Determine the [X, Y] coordinate at the center of the cell enclosing the given text.  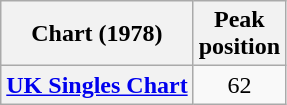
62 [239, 85]
Chart (1978) [97, 34]
Peakposition [239, 34]
UK Singles Chart [97, 85]
